Capture the cell that displays the provided text and extract its (X, Y) central coordinate. 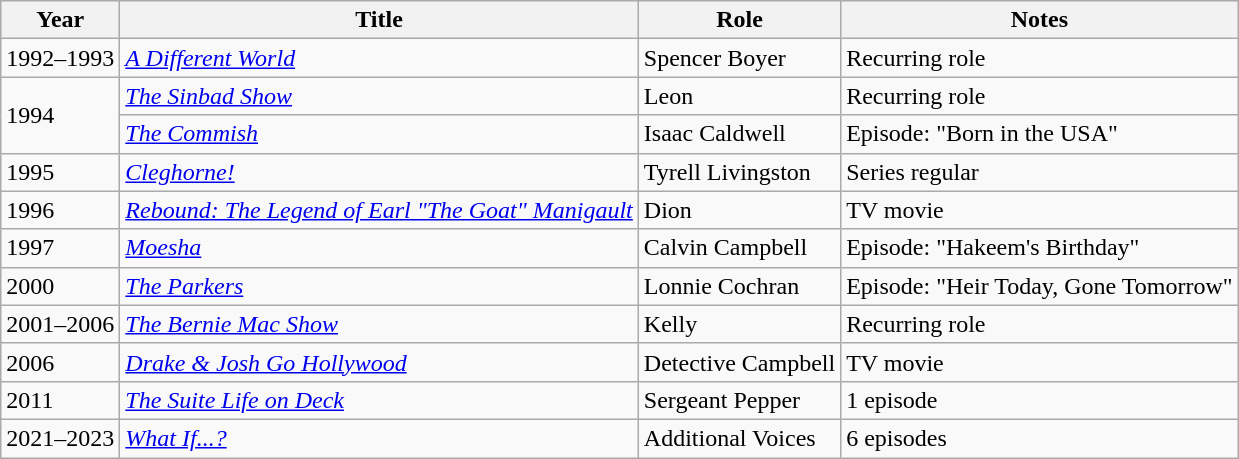
1994 (60, 115)
Moesha (380, 248)
What If...? (380, 438)
2011 (60, 400)
Isaac Caldwell (739, 134)
Notes (1040, 20)
The Sinbad Show (380, 96)
The Parkers (380, 286)
Additional Voices (739, 438)
Series regular (1040, 172)
The Suite Life on Deck (380, 400)
Leon (739, 96)
Episode: "Born in the USA" (1040, 134)
1996 (60, 210)
Cleghorne! (380, 172)
Spencer Boyer (739, 58)
Sergeant Pepper (739, 400)
Rebound: The Legend of Earl "The Goat" Manigault (380, 210)
Tyrell Livingston (739, 172)
Episode: "Heir Today, Gone Tomorrow" (1040, 286)
Kelly (739, 324)
1995 (60, 172)
2021–2023 (60, 438)
Title (380, 20)
A Different World (380, 58)
Year (60, 20)
2006 (60, 362)
Drake & Josh Go Hollywood (380, 362)
Dion (739, 210)
The Commish (380, 134)
1997 (60, 248)
Lonnie Cochran (739, 286)
Episode: "Hakeem's Birthday" (1040, 248)
The Bernie Mac Show (380, 324)
1 episode (1040, 400)
Role (739, 20)
6 episodes (1040, 438)
2001–2006 (60, 324)
2000 (60, 286)
1992–1993 (60, 58)
Detective Campbell (739, 362)
Calvin Campbell (739, 248)
